Identify which cell holds the provided text, then report its [x, y] central coordinate. 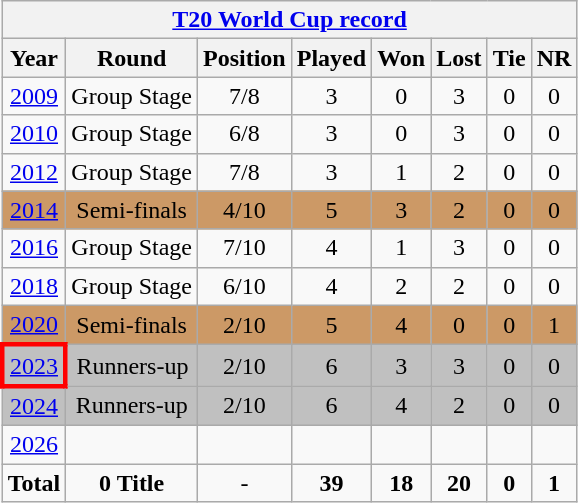
39 [331, 483]
Tie [509, 58]
2014 [34, 210]
2016 [34, 248]
- [245, 483]
2018 [34, 286]
0 Title [132, 483]
2020 [34, 325]
4/10 [245, 210]
T20 World Cup record [290, 20]
6/8 [245, 134]
20 [459, 483]
Played [331, 58]
18 [402, 483]
Year [34, 58]
Position [245, 58]
Total [34, 483]
2024 [34, 406]
2009 [34, 96]
2012 [34, 172]
2010 [34, 134]
Lost [459, 58]
7/10 [245, 248]
2026 [34, 444]
2023 [34, 366]
6/10 [245, 286]
Round [132, 58]
Won [402, 58]
NR [554, 58]
